Pinpoint the cell where the given text exists, returning its (X, Y) midpoint coordinate. 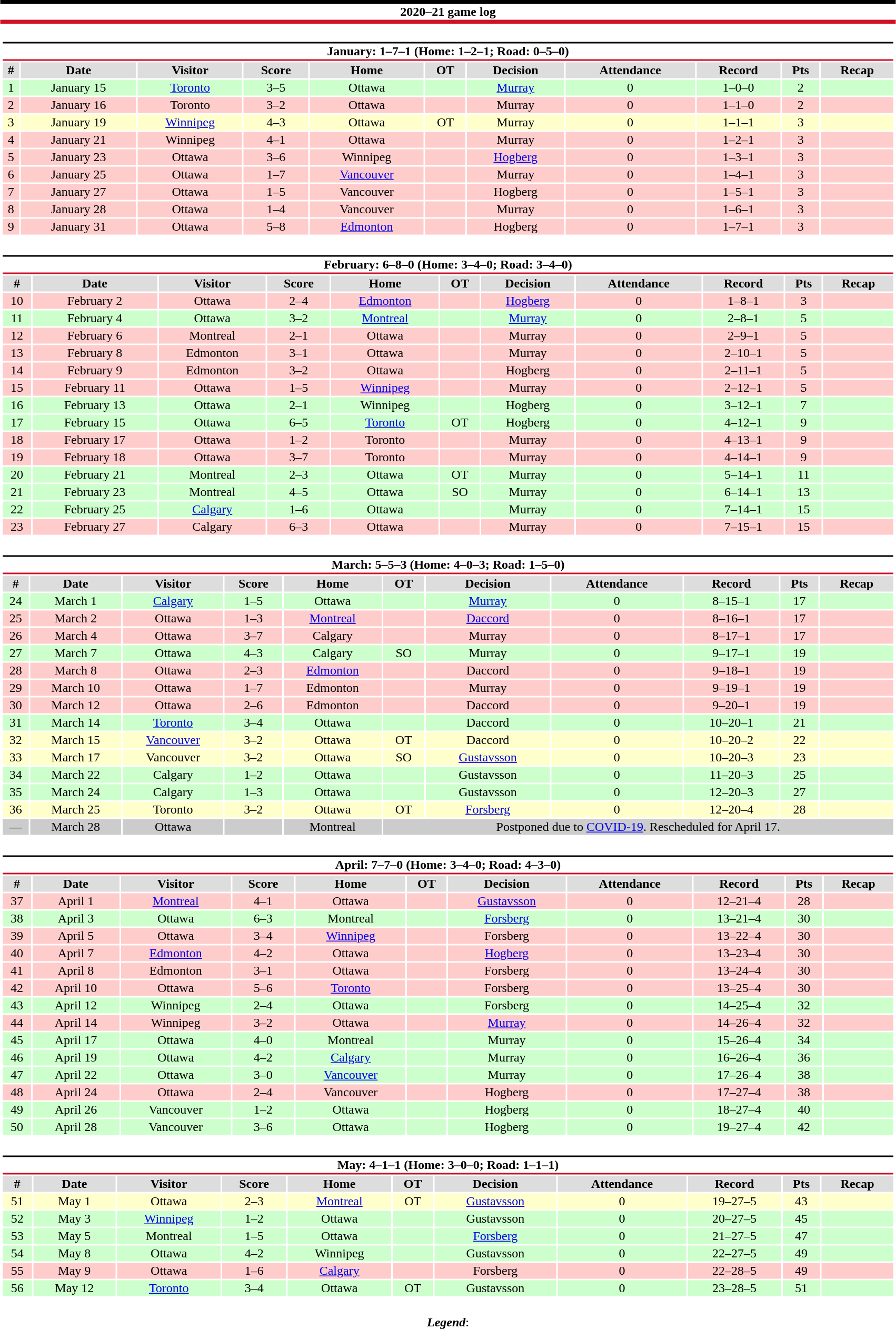
44 (17, 1023)
24 (16, 601)
4–13–1 (743, 440)
May 8 (74, 1254)
5–6 (263, 988)
1–1–0 (738, 105)
5–14–1 (743, 474)
April 26 (76, 1109)
April 5 (76, 936)
26 (16, 636)
1–8–1 (743, 301)
February 15 (95, 423)
May 12 (74, 1288)
March 7 (76, 653)
January 19 (78, 123)
12–20–3 (731, 792)
March 28 (76, 827)
May 3 (74, 1219)
April: 7–7–0 (Home: 3–4–0; Road: 4–3–0) (447, 865)
13–21–4 (739, 919)
1–0–0 (738, 88)
8–15–1 (731, 601)
April 8 (76, 970)
April 28 (76, 1127)
56 (17, 1288)
23–28–5 (735, 1288)
May: 4–1–1 (Home: 3–0–0; Road: 1–1–1) (447, 1165)
February 4 (95, 319)
33 (16, 758)
50 (17, 1127)
February 8 (95, 353)
January 21 (78, 140)
13–24–4 (739, 970)
7–15–1 (743, 527)
1–6–1 (738, 209)
1–1–1 (738, 123)
14–25–4 (739, 1005)
16–26–4 (739, 1058)
March 2 (76, 619)
Postponed due to COVID-19. Rescheduled for April 17. (638, 827)
March 12 (76, 705)
10–20–3 (731, 758)
35 (16, 792)
2–10–1 (743, 353)
April 14 (76, 1023)
9–17–1 (731, 653)
1–4–1 (738, 174)
22–27–5 (735, 1254)
20–27–5 (735, 1219)
May 5 (74, 1236)
May 9 (74, 1271)
March 14 (76, 723)
29 (16, 688)
April 24 (76, 1093)
15–26–4 (739, 1040)
January 23 (78, 157)
February 18 (95, 458)
8 (11, 209)
March 1 (76, 601)
4–14–1 (743, 458)
1–2–1 (738, 140)
22–28–5 (735, 1271)
19–27–5 (735, 1201)
13–23–4 (739, 954)
April 17 (76, 1040)
March: 5–5–3 (Home: 4–0–3; Road: 1–5–0) (447, 564)
March 4 (76, 636)
February 21 (95, 474)
37 (17, 901)
1–5–1 (738, 192)
16 (17, 405)
5–8 (276, 227)
9–19–1 (731, 688)
February 2 (95, 301)
1–4 (276, 209)
February 17 (95, 440)
January 27 (78, 192)
39 (17, 936)
6 (11, 174)
February 11 (95, 388)
January: 1–7–1 (Home: 1–2–1; Road: 0–5–0) (447, 52)
2–9–1 (743, 335)
— (16, 827)
17–27–4 (739, 1093)
January 16 (78, 105)
17–26–4 (739, 1075)
3–5 (276, 88)
4–5 (298, 492)
3–12–1 (743, 405)
March 8 (76, 670)
February 6 (95, 335)
14 (17, 370)
2020–21 game log (448, 12)
February 25 (95, 509)
January 28 (78, 209)
February 27 (95, 527)
9–18–1 (731, 670)
53 (17, 1236)
41 (17, 970)
April 10 (76, 988)
8–17–1 (731, 636)
1–3–1 (738, 157)
6–14–1 (743, 492)
13–25–4 (739, 988)
March 15 (76, 740)
18–27–4 (739, 1109)
February: 6–8–0 (Home: 3–4–0; Road: 3–4–0) (447, 264)
April 22 (76, 1075)
31 (16, 723)
14–26–4 (739, 1023)
12 (17, 335)
4–12–1 (743, 423)
21–27–5 (735, 1236)
April 12 (76, 1005)
March 10 (76, 688)
February 9 (95, 370)
March 24 (76, 792)
54 (17, 1254)
January 31 (78, 227)
10 (17, 301)
55 (17, 1271)
January 15 (78, 88)
12–21–4 (739, 901)
6–5 (298, 423)
March 25 (76, 809)
9–20–1 (731, 705)
20 (17, 474)
2–6 (253, 705)
April 3 (76, 919)
19–27–4 (739, 1127)
February 13 (95, 405)
10–20–2 (731, 740)
13–22–4 (739, 936)
April 7 (76, 954)
11–20–3 (731, 775)
2–11–1 (743, 370)
4–0 (263, 1040)
1 (11, 88)
January 25 (78, 174)
March 17 (76, 758)
2–12–1 (743, 388)
12–20–4 (731, 809)
April 1 (76, 901)
4 (11, 140)
48 (17, 1093)
1–7–1 (738, 227)
10–20–1 (731, 723)
3–0 (263, 1075)
46 (17, 1058)
April 19 (76, 1058)
March 22 (76, 775)
8–16–1 (731, 619)
2–8–1 (743, 319)
18 (17, 440)
February 23 (95, 492)
May 1 (74, 1201)
7–14–1 (743, 509)
52 (17, 1219)
